Output the [x, y] coordinate of the center of the cell containing the given text.  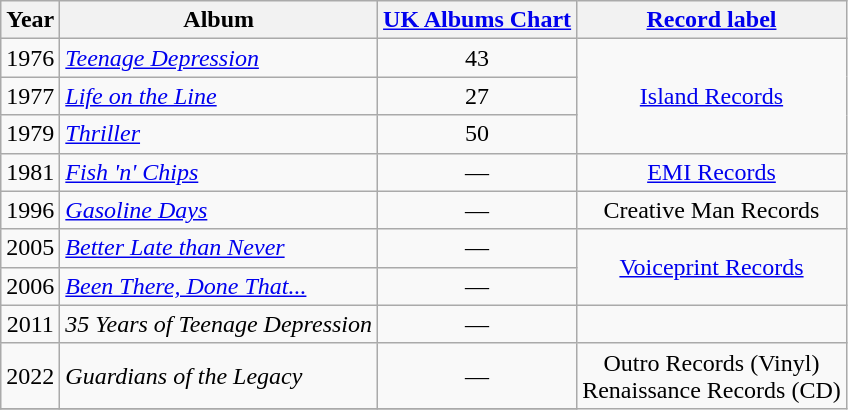
Gasoline Days [219, 210]
1979 [30, 134]
Better Late than Never [219, 248]
27 [478, 96]
Island Records [712, 96]
EMI Records [712, 172]
Record label [712, 20]
Album [219, 20]
Voiceprint Records [712, 267]
1981 [30, 172]
2011 [30, 324]
Year [30, 20]
UK Albums Chart [478, 20]
43 [478, 58]
50 [478, 134]
Been There, Done That... [219, 286]
1977 [30, 96]
Creative Man Records [712, 210]
2005 [30, 248]
2006 [30, 286]
Fish 'n' Chips [219, 172]
1976 [30, 58]
Life on the Line [219, 96]
1996 [30, 210]
Outro Records (Vinyl)Renaissance Records (CD) [712, 376]
Teenage Depression [219, 58]
Thriller [219, 134]
Guardians of the Legacy [219, 376]
2022 [30, 376]
35 Years of Teenage Depression [219, 324]
